From the cell containing the given text, extract its center point as (x, y) coordinate. 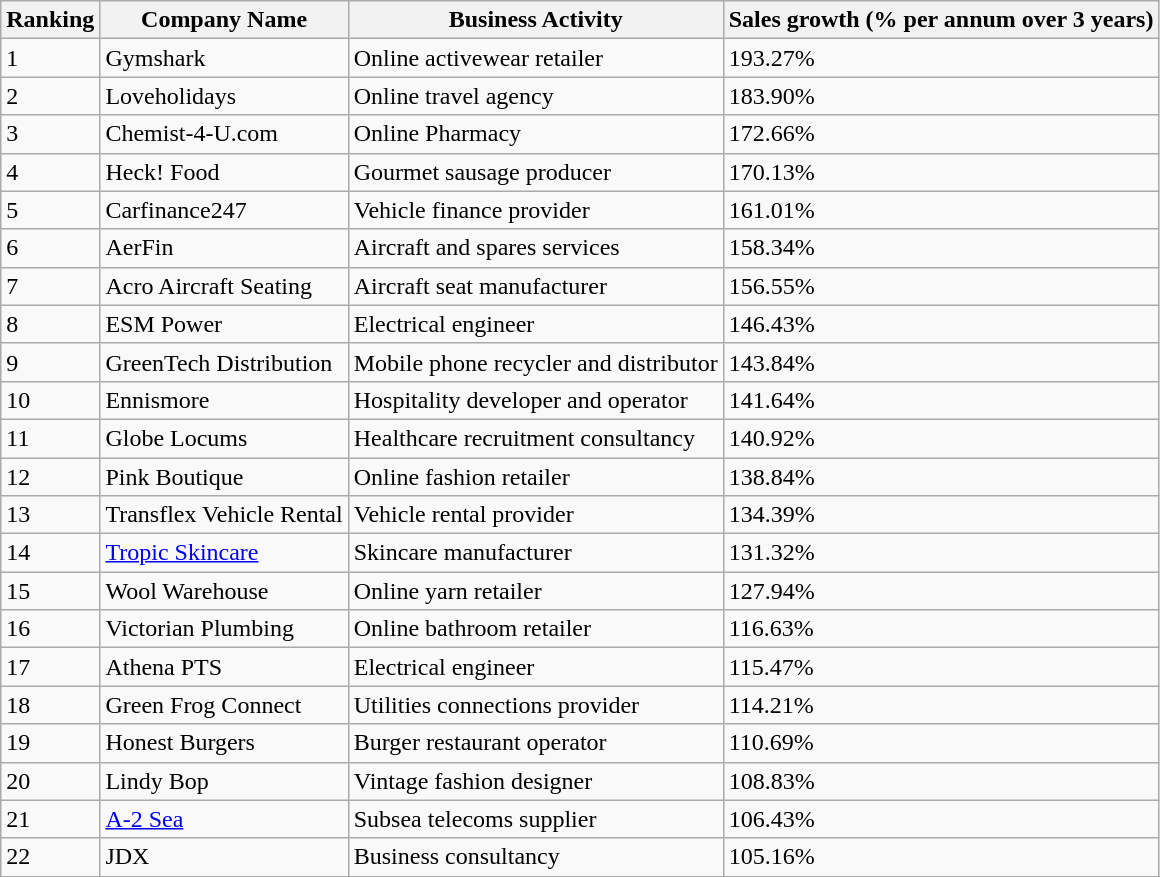
116.63% (941, 629)
13 (50, 515)
Company Name (224, 20)
Utilities connections provider (536, 705)
Online fashion retailer (536, 477)
Hospitality developer and operator (536, 400)
110.69% (941, 743)
Pink Boutique (224, 477)
Victorian Plumbing (224, 629)
172.66% (941, 134)
14 (50, 553)
Lindy Bop (224, 781)
143.84% (941, 362)
Ranking (50, 20)
Business Activity (536, 20)
140.92% (941, 438)
Subsea telecoms supplier (536, 819)
Online bathroom retailer (536, 629)
127.94% (941, 591)
17 (50, 667)
108.83% (941, 781)
Online activewear retailer (536, 58)
ESM Power (224, 324)
Online yarn retailer (536, 591)
Gourmet sausage producer (536, 172)
141.64% (941, 400)
Acro Aircraft Seating (224, 286)
Athena PTS (224, 667)
1 (50, 58)
114.21% (941, 705)
22 (50, 857)
146.43% (941, 324)
Aircraft and spares services (536, 248)
183.90% (941, 96)
JDX (224, 857)
106.43% (941, 819)
Tropic Skincare (224, 553)
21 (50, 819)
138.84% (941, 477)
115.47% (941, 667)
Honest Burgers (224, 743)
2 (50, 96)
Aircraft seat manufacturer (536, 286)
193.27% (941, 58)
Heck! Food (224, 172)
Globe Locums (224, 438)
4 (50, 172)
131.32% (941, 553)
Online Pharmacy (536, 134)
Green Frog Connect (224, 705)
Gymshark (224, 58)
9 (50, 362)
134.39% (941, 515)
19 (50, 743)
Ennismore (224, 400)
GreenTech Distribution (224, 362)
Sales growth (% per annum over 3 years) (941, 20)
6 (50, 248)
16 (50, 629)
Online travel agency (536, 96)
Mobile phone recycler and distributor (536, 362)
3 (50, 134)
5 (50, 210)
20 (50, 781)
Carfinance247 (224, 210)
Business consultancy (536, 857)
161.01% (941, 210)
156.55% (941, 286)
12 (50, 477)
Skincare manufacturer (536, 553)
15 (50, 591)
Loveholidays (224, 96)
170.13% (941, 172)
AerFin (224, 248)
Wool Warehouse (224, 591)
Transflex Vehicle Rental (224, 515)
Burger restaurant operator (536, 743)
10 (50, 400)
Chemist-4-U.com (224, 134)
Vintage fashion designer (536, 781)
7 (50, 286)
Vehicle rental provider (536, 515)
Vehicle finance provider (536, 210)
Healthcare recruitment consultancy (536, 438)
A-2 Sea (224, 819)
105.16% (941, 857)
158.34% (941, 248)
8 (50, 324)
11 (50, 438)
18 (50, 705)
